From the cell containing the given text, extract its center point as [x, y] coordinate. 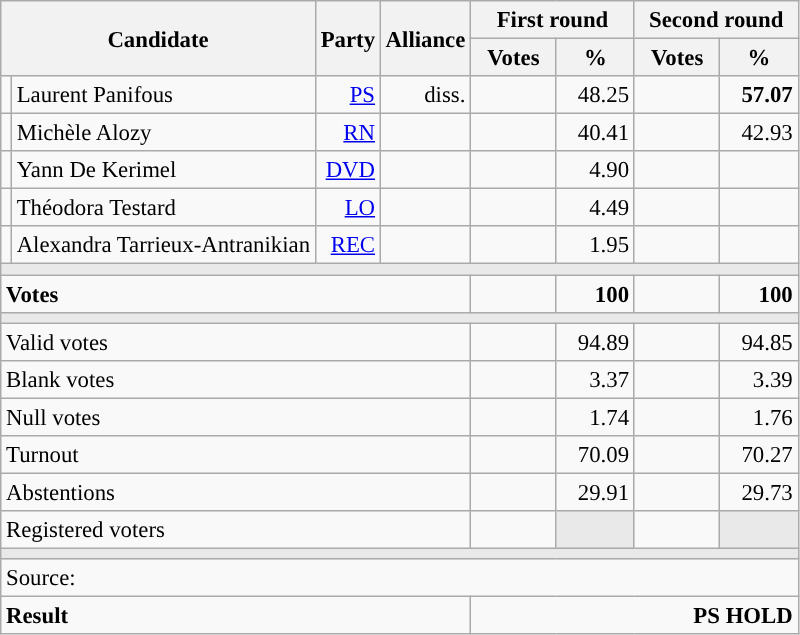
Yann De Kerimel [163, 170]
29.91 [595, 492]
Valid votes [236, 342]
4.90 [595, 170]
Alliance [425, 38]
Result [236, 616]
57.07 [759, 95]
Alexandra Tarrieux-Antranikian [163, 245]
First round [553, 20]
Second round [716, 20]
1.95 [595, 245]
Laurent Panifous [163, 95]
Blank votes [236, 379]
70.27 [759, 455]
DVD [348, 170]
diss. [425, 95]
LO [348, 208]
3.37 [595, 379]
Null votes [236, 417]
70.09 [595, 455]
Turnout [236, 455]
RN [348, 133]
Théodora Testard [163, 208]
REC [348, 245]
Candidate [158, 38]
29.73 [759, 492]
Registered voters [236, 530]
48.25 [595, 95]
4.49 [595, 208]
PS [348, 95]
3.39 [759, 379]
42.93 [759, 133]
1.74 [595, 417]
1.76 [759, 417]
Source: [400, 578]
Party [348, 38]
PS HOLD [634, 616]
Abstentions [236, 492]
Michèle Alozy [163, 133]
40.41 [595, 133]
94.89 [595, 342]
94.85 [759, 342]
